Scan for the cell matching the given text and deliver its (x, y) coordinate at center. 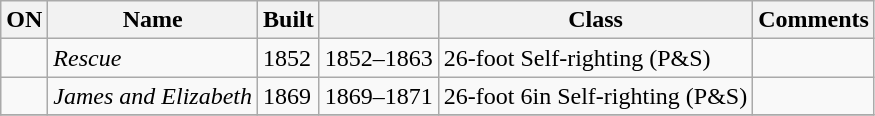
Name (153, 20)
ON (24, 20)
Built (289, 20)
Rescue (153, 58)
1869 (289, 96)
1869–1871 (378, 96)
Class (595, 20)
James and Elizabeth (153, 96)
26-foot 6in Self-righting (P&S) (595, 96)
26-foot Self-righting (P&S) (595, 58)
Comments (814, 20)
1852 (289, 58)
1852–1863 (378, 58)
